Find where the given text appears and provide that cell's center as (X, Y) coordinate. 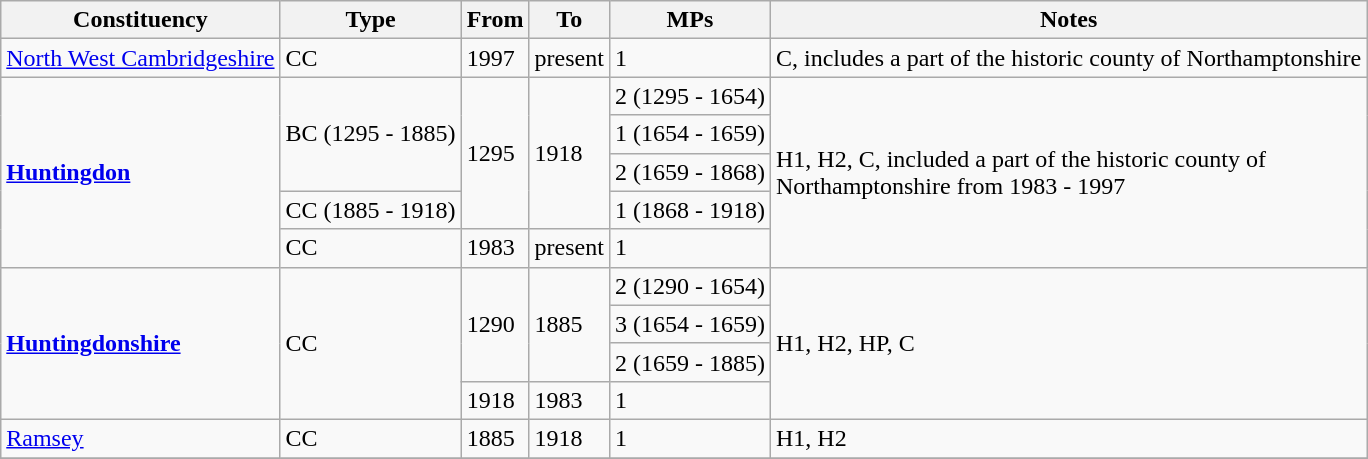
2 (1659 - 1885) (690, 362)
Huntingdonshire (140, 343)
2 (1290 - 1654) (690, 286)
2 (1295 - 1654) (690, 96)
Type (370, 20)
1 (1654 - 1659) (690, 134)
3 (1654 - 1659) (690, 324)
C, includes a part of the historic county of Northamptonshire (1068, 58)
1295 (495, 153)
Ramsey (140, 438)
From (495, 20)
North West Cambridgeshire (140, 58)
H1, H2 (1068, 438)
1290 (495, 324)
MPs (690, 20)
CC (1885 - 1918) (370, 210)
2 (1659 - 1868) (690, 172)
BC (1295 - 1885) (370, 134)
1997 (495, 58)
Huntingdon (140, 172)
H1, H2, HP, C (1068, 343)
Notes (1068, 20)
H1, H2, C, included a part of the historic county of Northamptonshire from 1983 - 1997 (1068, 172)
Constituency (140, 20)
1 (1868 - 1918) (690, 210)
To (569, 20)
